Output the [x, y] coordinate of the center of the cell containing the given text.  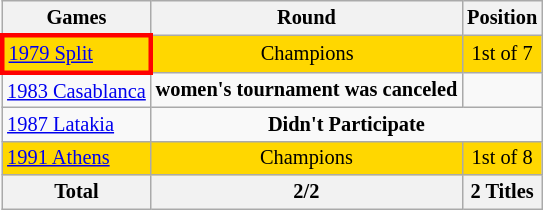
Didn't Participate [346, 124]
Round [307, 18]
1979 Split [76, 54]
1st of 8 [502, 158]
1987 Latakia [76, 124]
Position [502, 18]
women's tournament was canceled [307, 90]
2/2 [307, 192]
1983 Casablanca [76, 90]
Games [76, 18]
1991 Athens [76, 158]
Total [76, 192]
2 Titles [502, 192]
1st of 7 [502, 54]
